Detect which cell encompasses the target text, then output its [X, Y] center coordinate. 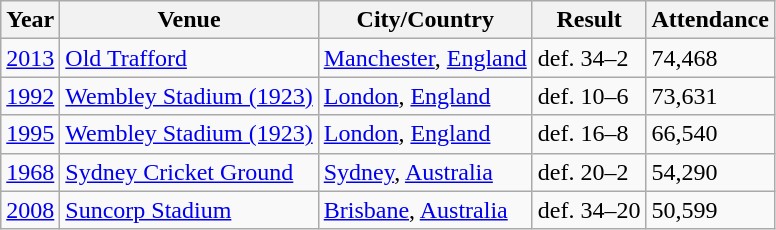
Sydney Cricket Ground [189, 172]
Year [30, 20]
1968 [30, 172]
Result [589, 20]
Suncorp Stadium [189, 210]
Old Trafford [189, 58]
74,468 [710, 58]
Manchester, England [425, 58]
def. 10–6 [589, 96]
def. 34–20 [589, 210]
2008 [30, 210]
50,599 [710, 210]
def. 16–8 [589, 134]
54,290 [710, 172]
def. 34–2 [589, 58]
2013 [30, 58]
73,631 [710, 96]
Brisbane, Australia [425, 210]
Venue [189, 20]
def. 20–2 [589, 172]
Sydney, Australia [425, 172]
1992 [30, 96]
Attendance [710, 20]
1995 [30, 134]
66,540 [710, 134]
City/Country [425, 20]
